Extract the (x, y) coordinate from the center of the cell holding the provided text.  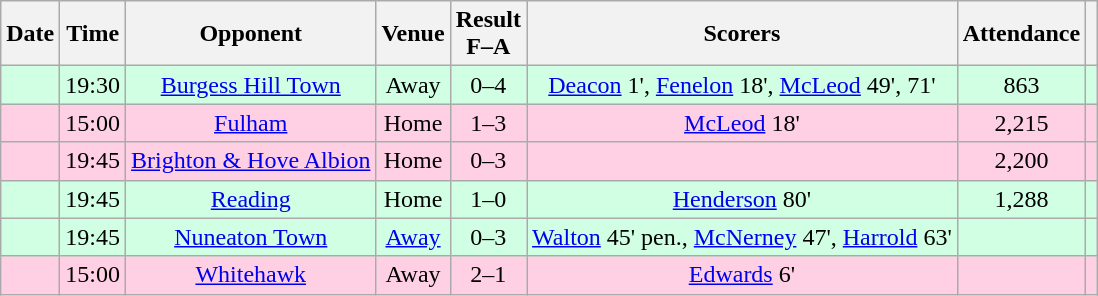
McLeod 18' (742, 123)
2–1 (488, 275)
1–3 (488, 123)
Time (93, 34)
Opponent (251, 34)
Reading (251, 199)
Walton 45' pen., McNerney 47', Harrold 63' (742, 237)
Date (30, 34)
1,288 (1021, 199)
Attendance (1021, 34)
Fulham (251, 123)
Burgess Hill Town (251, 85)
Scorers (742, 34)
Edwards 6' (742, 275)
ResultF–A (488, 34)
863 (1021, 85)
1–0 (488, 199)
Brighton & Hove Albion (251, 161)
Henderson 80' (742, 199)
Venue (413, 34)
Nuneaton Town (251, 237)
19:30 (93, 85)
Whitehawk (251, 275)
Deacon 1', Fenelon 18', McLeod 49', 71' (742, 85)
2,200 (1021, 161)
2,215 (1021, 123)
0–4 (488, 85)
